Return the (x, y) coordinate for the center point of the cell that contains the specified text.  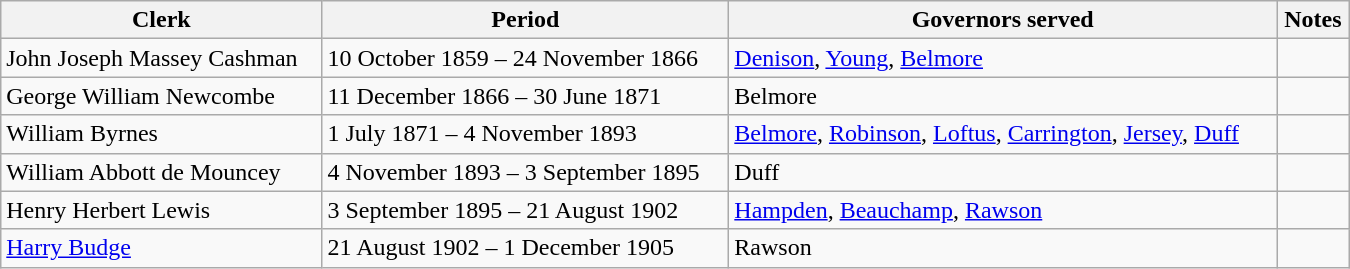
10 October 1859 – 24 November 1866 (526, 58)
William Byrnes (162, 134)
Notes (1314, 20)
Clerk (162, 20)
Henry Herbert Lewis (162, 210)
21 August 1902 – 1 December 1905 (526, 248)
3 September 1895 – 21 August 1902 (526, 210)
Period (526, 20)
Belmore (1003, 96)
Duff (1003, 172)
Harry Budge (162, 248)
Governors served (1003, 20)
Belmore, Robinson, Loftus, Carrington, Jersey, Duff (1003, 134)
11 December 1866 – 30 June 1871 (526, 96)
4 November 1893 – 3 September 1895 (526, 172)
George William Newcombe (162, 96)
John Joseph Massey Cashman (162, 58)
William Abbott de Mouncey (162, 172)
Rawson (1003, 248)
Denison, Young, Belmore (1003, 58)
1 July 1871 – 4 November 1893 (526, 134)
Hampden, Beauchamp, Rawson (1003, 210)
